Search for the cell housing the specified text and yield its (X, Y) center coordinate. 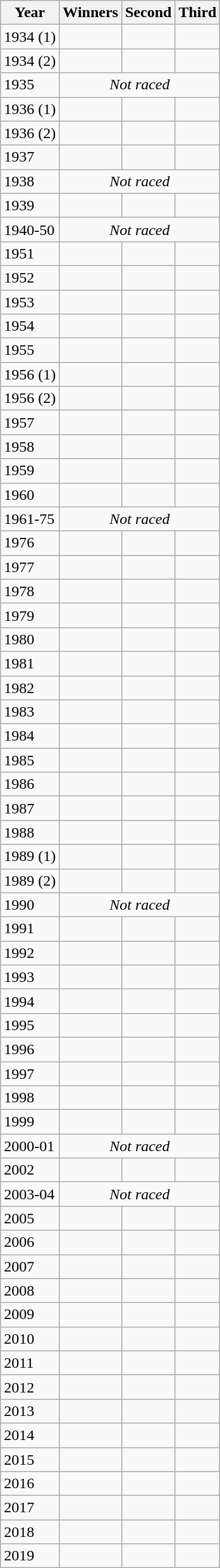
2012 (30, 1387)
2000-01 (30, 1146)
2018 (30, 1532)
Third (197, 13)
2008 (30, 1291)
1993 (30, 977)
2009 (30, 1315)
2002 (30, 1170)
1939 (30, 205)
1940-50 (30, 229)
1938 (30, 181)
1957 (30, 423)
1936 (2) (30, 133)
2010 (30, 1339)
2006 (30, 1242)
1985 (30, 760)
2013 (30, 1411)
1992 (30, 953)
1952 (30, 277)
Year (30, 13)
1999 (30, 1122)
1956 (1) (30, 374)
2014 (30, 1435)
1989 (2) (30, 881)
1934 (1) (30, 37)
1936 (1) (30, 109)
2011 (30, 1363)
1986 (30, 784)
1976 (30, 543)
1935 (30, 85)
2005 (30, 1218)
1960 (30, 495)
1955 (30, 350)
1996 (30, 1049)
1953 (30, 302)
1978 (30, 591)
2003-04 (30, 1194)
2015 (30, 1459)
1994 (30, 1001)
1990 (30, 905)
Winners (91, 13)
1979 (30, 615)
1987 (30, 808)
1980 (30, 639)
1951 (30, 253)
1977 (30, 567)
1984 (30, 736)
1956 (2) (30, 398)
2016 (30, 1484)
1961-75 (30, 519)
1988 (30, 832)
1937 (30, 157)
1954 (30, 326)
1998 (30, 1098)
1982 (30, 687)
1958 (30, 447)
1997 (30, 1074)
1959 (30, 471)
1991 (30, 929)
1989 (1) (30, 857)
1995 (30, 1025)
1983 (30, 712)
2017 (30, 1508)
1981 (30, 663)
2019 (30, 1556)
Second (148, 13)
2007 (30, 1266)
1934 (2) (30, 61)
